Scan for the cell matching the given text and deliver its (x, y) coordinate at center. 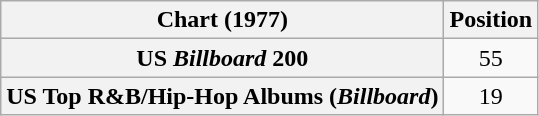
US Billboard 200 (222, 58)
19 (491, 96)
Position (491, 20)
US Top R&B/Hip-Hop Albums (Billboard) (222, 96)
Chart (1977) (222, 20)
55 (491, 58)
